Scan for the cell matching the given text and deliver its (X, Y) coordinate at center. 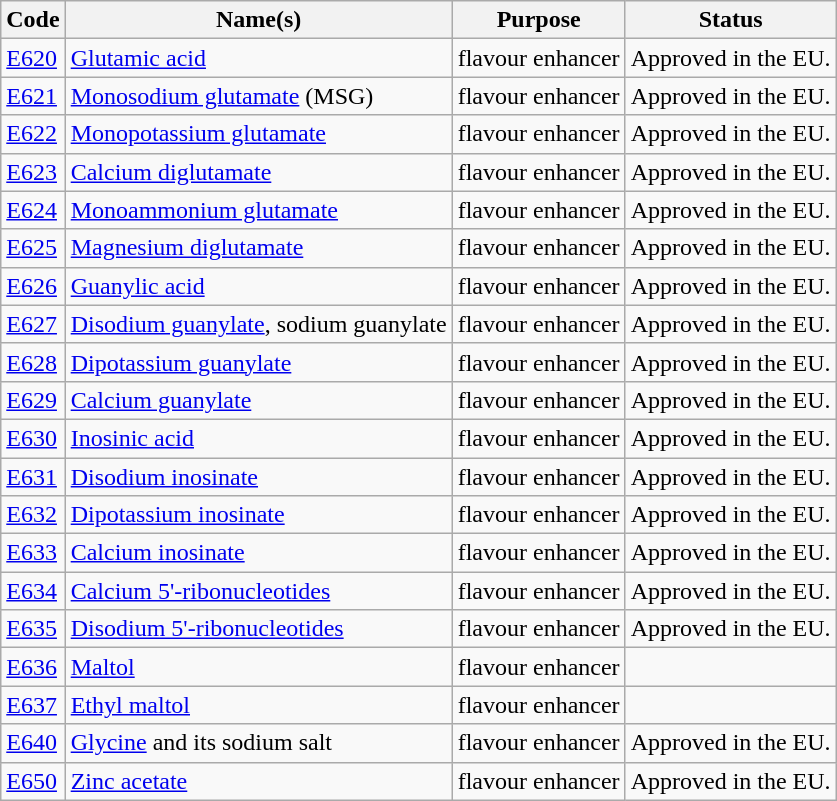
Guanylic acid (258, 286)
E632 (33, 515)
Glutamic acid (258, 58)
Dipotassium inosinate (258, 515)
E627 (33, 324)
E625 (33, 248)
Monoammonium glutamate (258, 210)
Magnesium diglutamate (258, 248)
E634 (33, 591)
E635 (33, 629)
Code (33, 20)
Glycine and its sodium salt (258, 743)
E630 (33, 438)
Status (730, 20)
Inosinic acid (258, 438)
E621 (33, 96)
E650 (33, 781)
E628 (33, 362)
E631 (33, 477)
Zinc acetate (258, 781)
E637 (33, 705)
Monosodium glutamate (MSG) (258, 96)
E640 (33, 743)
E624 (33, 210)
E622 (33, 134)
Dipotassium guanylate (258, 362)
Ethyl maltol (258, 705)
E633 (33, 553)
Calcium diglutamate (258, 172)
E629 (33, 400)
Calcium inosinate (258, 553)
Calcium guanylate (258, 400)
Purpose (538, 20)
E620 (33, 58)
Maltol (258, 667)
Name(s) (258, 20)
Disodium inosinate (258, 477)
E626 (33, 286)
E623 (33, 172)
Calcium 5'-ribonucleotides (258, 591)
Disodium 5'-ribonucleotides (258, 629)
Disodium guanylate, sodium guanylate (258, 324)
E636 (33, 667)
Monopotassium glutamate (258, 134)
